Extract the [x, y] coordinate from the center of the cell holding the provided text.  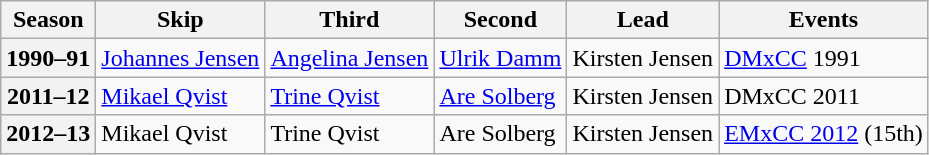
Second [500, 20]
1990–91 [48, 58]
2012–13 [48, 134]
DMxCC 1991 [824, 58]
2011–12 [48, 96]
EMxCC 2012 (15th) [824, 134]
Lead [643, 20]
Skip [180, 20]
Johannes Jensen [180, 58]
Events [824, 20]
Angelina Jensen [350, 58]
Ulrik Damm [500, 58]
Third [350, 20]
Season [48, 20]
DMxCC 2011 [824, 96]
